Return the [X, Y] coordinate for the center point of the cell that contains the specified text.  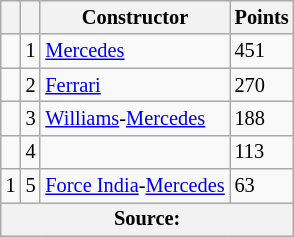
Force India-Mercedes [134, 186]
451 [262, 51]
Points [262, 17]
2 [31, 85]
3 [31, 118]
Ferrari [134, 85]
5 [31, 186]
4 [31, 152]
Constructor [134, 17]
188 [262, 118]
270 [262, 85]
Source: [148, 219]
63 [262, 186]
113 [262, 152]
Mercedes [134, 51]
Williams-Mercedes [134, 118]
